Detect which cell encompasses the target text, then output its (x, y) center coordinate. 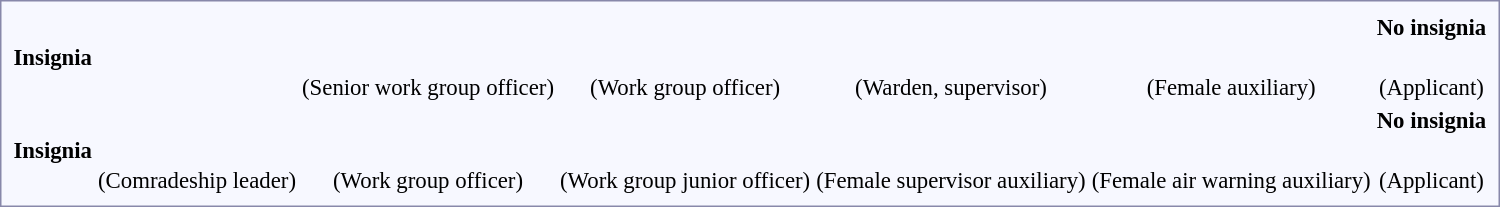
(Female air warning auxiliary) (1231, 166)
(Comradeship leader) (198, 166)
(Female supervisor auxiliary) (952, 166)
(Senior work group officer) (428, 74)
(Warden, supervisor) (952, 74)
(Work group junior officer) (686, 166)
(Female auxiliary) (1231, 74)
